Locate the cell with the specified text and output its [x, y] center coordinate. 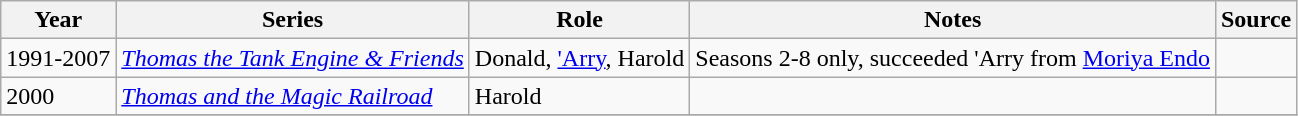
2000 [58, 96]
Notes [953, 20]
Donald, 'Arry, Harold [579, 58]
Seasons 2-8 only, succeeded 'Arry from Moriya Endo [953, 58]
Series [293, 20]
Year [58, 20]
Source [1256, 20]
Thomas the Tank Engine & Friends [293, 58]
Role [579, 20]
Thomas and the Magic Railroad [293, 96]
Harold [579, 96]
1991-2007 [58, 58]
